Detect which cell encompasses the target text, then output its [x, y] center coordinate. 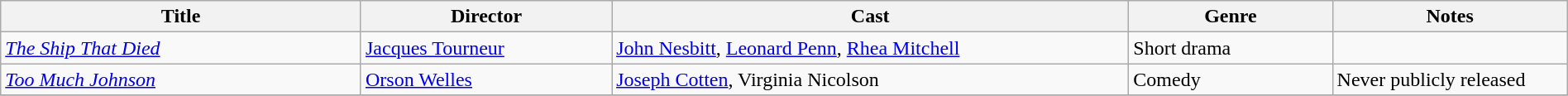
Genre [1231, 17]
John Nesbitt, Leonard Penn, Rhea Mitchell [870, 48]
Title [181, 17]
Orson Welles [486, 79]
Never publicly released [1450, 79]
Short drama [1231, 48]
Too Much Johnson [181, 79]
Comedy [1231, 79]
Notes [1450, 17]
Director [486, 17]
The Ship That Died [181, 48]
Cast [870, 17]
Jacques Tourneur [486, 48]
Joseph Cotten, Virginia Nicolson [870, 79]
